Pinpoint the cell where the given text exists, returning its [x, y] midpoint coordinate. 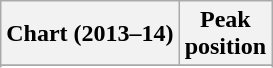
Chart (2013–14) [90, 34]
Peakposition [225, 34]
